Extract the [X, Y] coordinate from the center of the cell holding the provided text.  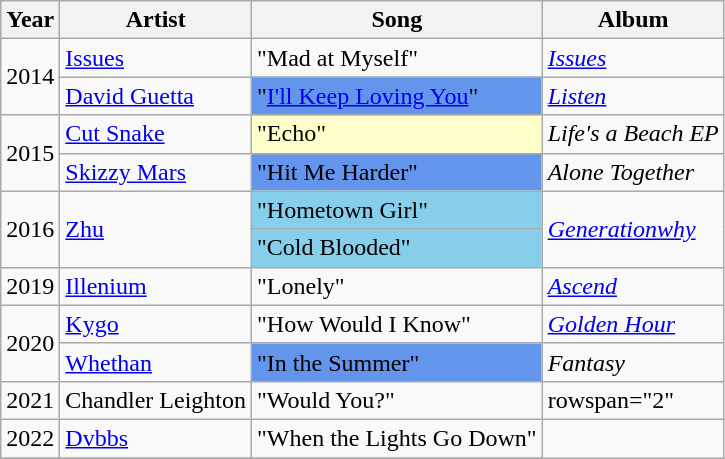
Illenium [156, 286]
Zhu [156, 229]
Song [398, 20]
Life's a Beach EP [633, 134]
"How Would I Know" [398, 324]
"I'll Keep Loving You" [398, 96]
Album [633, 20]
2016 [30, 229]
"Hometown Girl" [398, 210]
"Would You?" [398, 400]
2015 [30, 153]
Fantasy [633, 362]
2014 [30, 77]
Chandler Leighton [156, 400]
rowspan="2" [633, 400]
"Cold Blooded" [398, 248]
Ascend [633, 286]
Year [30, 20]
Kygo [156, 324]
"When the Lights Go Down" [398, 438]
David Guetta [156, 96]
"Hit Me Harder" [398, 172]
"In the Summer" [398, 362]
2020 [30, 343]
2022 [30, 438]
"Lonely" [398, 286]
"Echo" [398, 134]
Alone Together [633, 172]
2021 [30, 400]
2019 [30, 286]
Skizzy Mars [156, 172]
Golden Hour [633, 324]
Dvbbs [156, 438]
Artist [156, 20]
Cut Snake [156, 134]
Generationwhy [633, 229]
"Mad at Myself" [398, 58]
Listen [633, 96]
Whethan [156, 362]
